Find where the given text appears and provide that cell's center as [x, y] coordinate. 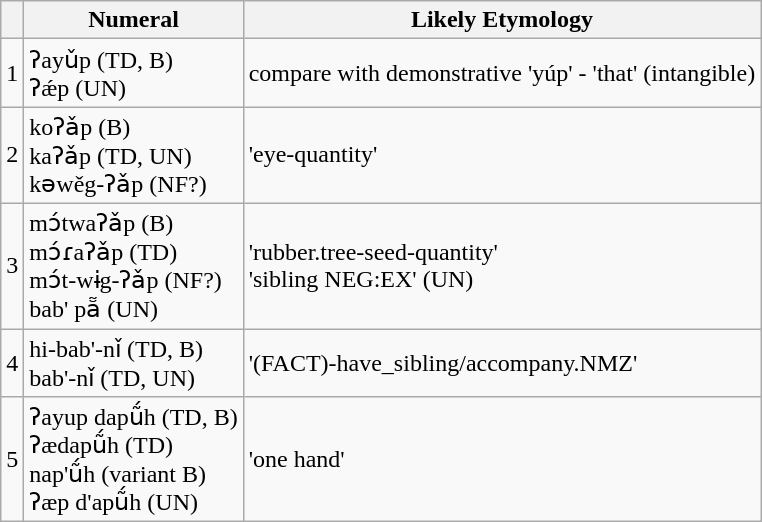
2 [12, 156]
mɔ́twaʔǎp (B)mɔ́ɾaʔǎp (TD)mɔ́t-wɨg-ʔǎp (NF?)bab' pẵ (UN) [134, 266]
ʔayǔp (TD, B)ʔǽp (UN) [134, 73]
'eye-quantity' [502, 156]
5 [12, 460]
4 [12, 362]
'(FACT)-have_sibling/accompany.NMZ' [502, 362]
'rubber.tree-seed-quantity''sibling NEG:EX' (UN) [502, 266]
3 [12, 266]
Numeral [134, 20]
compare with demonstrative 'yúp' - 'that' (intangible) [502, 73]
1 [12, 73]
ʔayup dapṹh (TD, B)ʔædapṹh (TD)nap'ṹh (variant B)ʔæp d'apṹh (UN) [134, 460]
'one hand' [502, 460]
hi-bab'-nǐ (TD, B)bab'-nǐ (TD, UN) [134, 362]
koʔǎp (B)kaʔǎp (TD, UN)kəwěg-ʔǎp (NF?) [134, 156]
Likely Etymology [502, 20]
